Extract the [x, y] coordinate from the center of the cell holding the provided text.  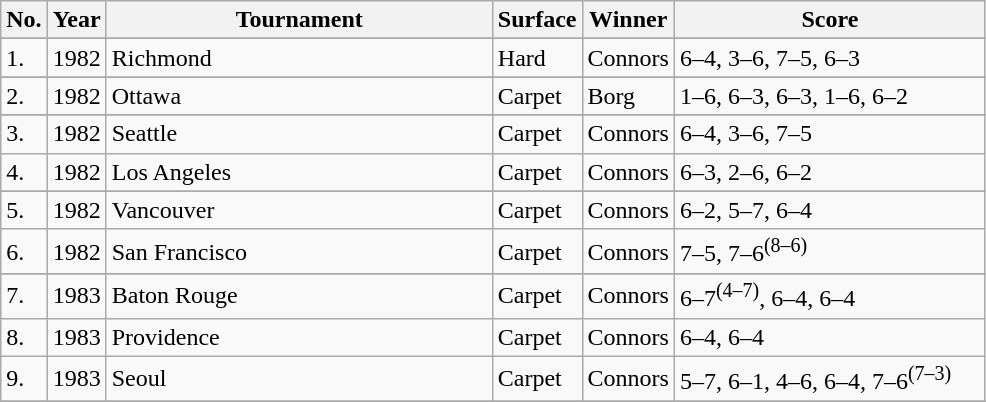
1. [24, 58]
Ottawa [299, 96]
3. [24, 134]
Providence [299, 337]
7. [24, 296]
5. [24, 210]
6–3, 2–6, 6–2 [830, 172]
6–4, 3–6, 7–5, 6–3 [830, 58]
San Francisco [299, 252]
2. [24, 96]
6. [24, 252]
No. [24, 20]
Winner [628, 20]
Surface [537, 20]
6–4, 6–4 [830, 337]
Vancouver [299, 210]
7–5, 7–6(8–6) [830, 252]
1–6, 6–3, 6–3, 1–6, 6–2 [830, 96]
6–7(4–7), 6–4, 6–4 [830, 296]
Richmond [299, 58]
4. [24, 172]
Seoul [299, 378]
Los Angeles [299, 172]
Hard [537, 58]
8. [24, 337]
Seattle [299, 134]
6–4, 3–6, 7–5 [830, 134]
9. [24, 378]
5–7, 6–1, 4–6, 6–4, 7–6(7–3) [830, 378]
6–2, 5–7, 6–4 [830, 210]
Borg [628, 96]
Score [830, 20]
Tournament [299, 20]
Baton Rouge [299, 296]
Year [76, 20]
